Detect which cell encompasses the target text, then output its [X, Y] center coordinate. 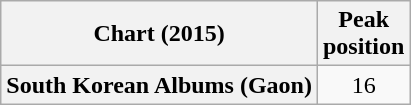
16 [363, 85]
Chart (2015) [160, 34]
Peakposition [363, 34]
South Korean Albums (Gaon) [160, 85]
